Provide the [X, Y] coordinate of the cell's center where the given text is located.  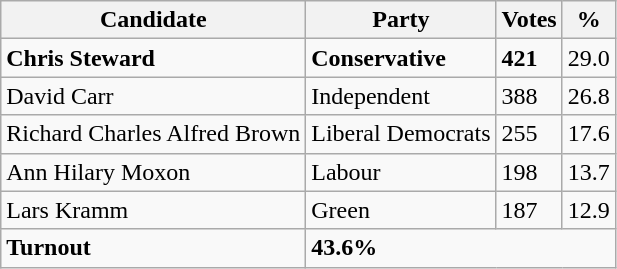
Richard Charles Alfred Brown [154, 134]
388 [529, 96]
Ann Hilary Moxon [154, 172]
Votes [529, 20]
Conservative [401, 58]
43.6% [461, 248]
Green [401, 210]
Liberal Democrats [401, 134]
Independent [401, 96]
Lars Kramm [154, 210]
29.0 [588, 58]
26.8 [588, 96]
13.7 [588, 172]
Turnout [154, 248]
12.9 [588, 210]
Party [401, 20]
198 [529, 172]
255 [529, 134]
187 [529, 210]
% [588, 20]
17.6 [588, 134]
Labour [401, 172]
421 [529, 58]
David Carr [154, 96]
Candidate [154, 20]
Chris Steward [154, 58]
